Output the (X, Y) coordinate of the center of the cell containing the given text.  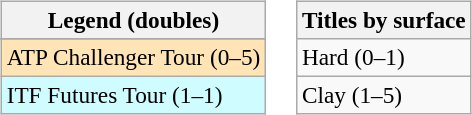
Legend (doubles) (133, 20)
Titles by surface (384, 20)
Hard (0–1) (384, 57)
ITF Futures Tour (1–1) (133, 95)
Clay (1–5) (384, 95)
ATP Challenger Tour (0–5) (133, 57)
